Identify which cell holds the provided text, then report its (x, y) central coordinate. 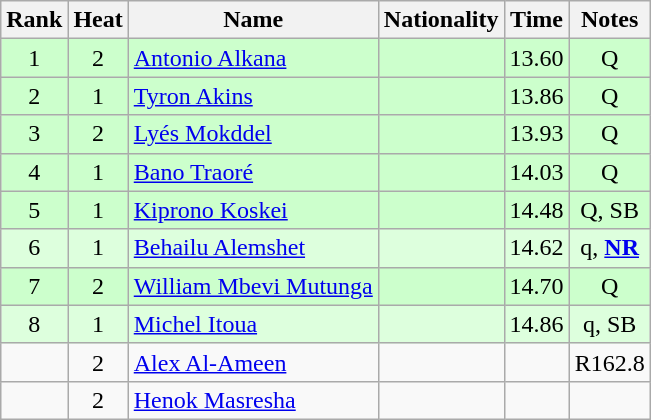
q, NR (610, 248)
William Mbevi Mutunga (253, 286)
6 (34, 248)
Notes (610, 20)
Henok Masresha (253, 400)
4 (34, 172)
R162.8 (610, 362)
Michel Itoua (253, 324)
q, SB (610, 324)
Alex Al-Ameen (253, 362)
14.62 (536, 248)
Nationality (441, 20)
Rank (34, 20)
Name (253, 20)
13.60 (536, 58)
13.93 (536, 134)
14.70 (536, 286)
13.86 (536, 96)
Tyron Akins (253, 96)
3 (34, 134)
Bano Traoré (253, 172)
Heat (98, 20)
Lyés Mokddel (253, 134)
Time (536, 20)
14.48 (536, 210)
7 (34, 286)
14.03 (536, 172)
Q, SB (610, 210)
Kiprono Koskei (253, 210)
Behailu Alemshet (253, 248)
14.86 (536, 324)
8 (34, 324)
5 (34, 210)
Antonio Alkana (253, 58)
